Detect which cell encompasses the target text, then output its (x, y) center coordinate. 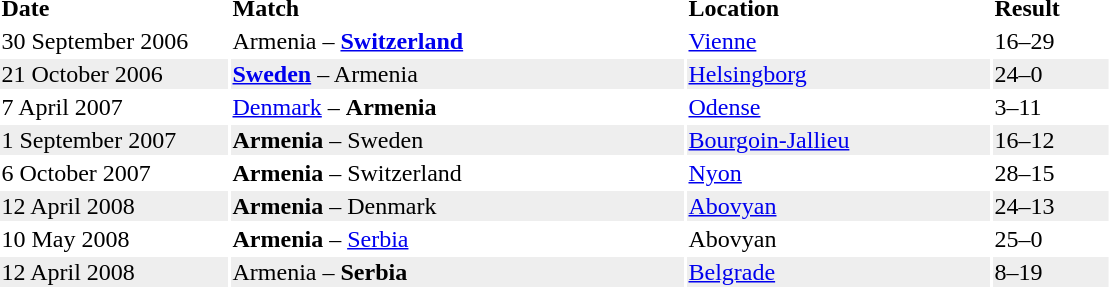
3–11 (1051, 107)
Vienne (838, 41)
25–0 (1051, 239)
10 May 2008 (114, 239)
24–13 (1051, 206)
8–19 (1051, 272)
Bourgoin-Jallieu (838, 140)
Helsingborg (838, 74)
Belgrade (838, 272)
Denmark – Armenia (458, 107)
28–15 (1051, 173)
Armenia – Sweden (458, 140)
30 September 2006 (114, 41)
1 September 2007 (114, 140)
7 April 2007 (114, 107)
Armenia – Denmark (458, 206)
24–0 (1051, 74)
16–29 (1051, 41)
21 October 2006 (114, 74)
Nyon (838, 173)
Sweden – Armenia (458, 74)
6 October 2007 (114, 173)
16–12 (1051, 140)
Odense (838, 107)
